From the cell containing the given text, extract its center point as [X, Y] coordinate. 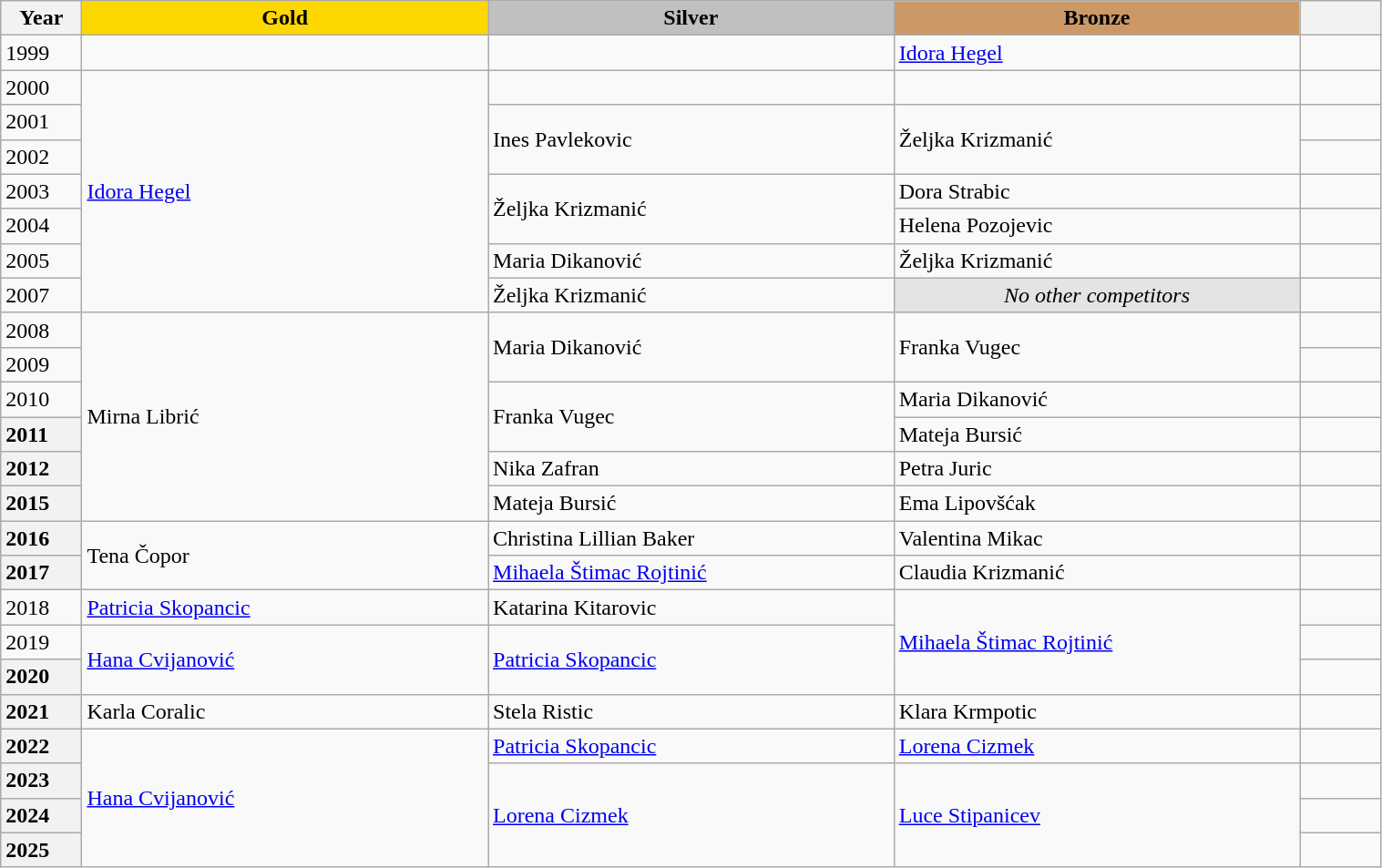
Ema Lipovšćak [1097, 504]
Karla Coralic [285, 711]
2024 [42, 815]
Katarina Kitarovic [691, 608]
Petra Juric [1097, 469]
Christina Lillian Baker [691, 538]
Silver [691, 18]
Year [42, 18]
1999 [42, 53]
2025 [42, 850]
2003 [42, 191]
2000 [42, 87]
2002 [42, 157]
2010 [42, 399]
2015 [42, 504]
2005 [42, 260]
Valentina Mikac [1097, 538]
Nika Zafran [691, 469]
2007 [42, 295]
Bronze [1097, 18]
Klara Krmpotic [1097, 711]
Mirna Librić [285, 416]
Helena Pozojevic [1097, 226]
Stela Ristic [691, 711]
Tena Čopor [285, 556]
2016 [42, 538]
2018 [42, 608]
2019 [42, 642]
No other competitors [1097, 295]
2008 [42, 330]
2020 [42, 677]
Luce Stipanicev [1097, 815]
2001 [42, 122]
2017 [42, 573]
2009 [42, 364]
2004 [42, 226]
2022 [42, 746]
Gold [285, 18]
2011 [42, 434]
Dora Strabic [1097, 191]
2023 [42, 781]
Ines Pavlekovic [691, 139]
2012 [42, 469]
Claudia Krizmanić [1097, 573]
2021 [42, 711]
